Determine the (X, Y) coordinate at the center of the cell enclosing the given text.  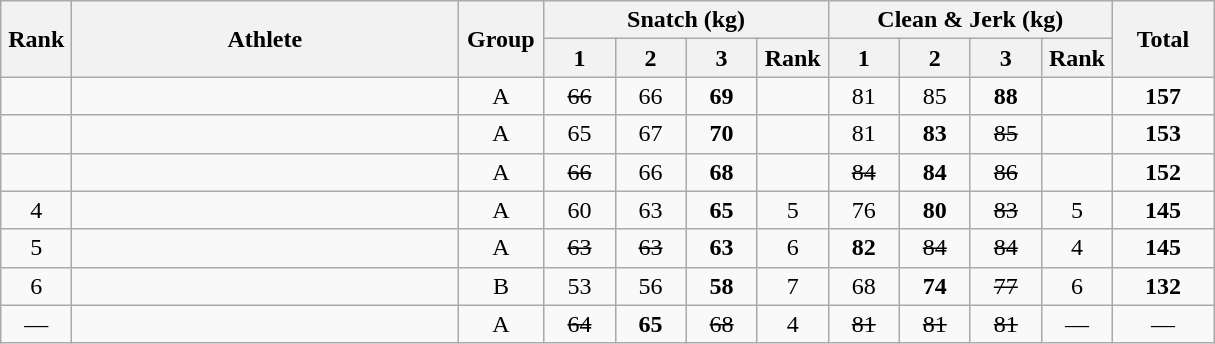
7 (792, 286)
132 (1162, 286)
152 (1162, 172)
64 (580, 324)
86 (1006, 172)
74 (934, 286)
B (501, 286)
157 (1162, 96)
53 (580, 286)
82 (864, 248)
80 (934, 210)
153 (1162, 134)
67 (650, 134)
Snatch (kg) (686, 20)
Total (1162, 39)
70 (722, 134)
56 (650, 286)
Clean & Jerk (kg) (970, 20)
88 (1006, 96)
Group (501, 39)
58 (722, 286)
77 (1006, 286)
60 (580, 210)
Athlete (265, 39)
69 (722, 96)
76 (864, 210)
